Output the [X, Y] coordinate of the center of the cell containing the given text.  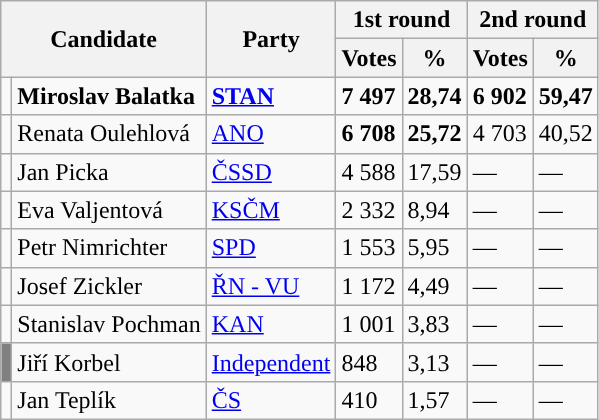
848 [369, 362]
28,74 [434, 96]
6 708 [369, 134]
4,49 [434, 286]
STAN [271, 96]
5,95 [434, 248]
Party [271, 39]
2nd round [532, 20]
Jan Teplík [109, 400]
ČS [271, 400]
Stanislav Pochman [109, 324]
ŘN - VU [271, 286]
1,57 [434, 400]
2 332 [369, 210]
17,59 [434, 172]
8,94 [434, 210]
Jiří Korbel [109, 362]
1 001 [369, 324]
25,72 [434, 134]
4 703 [500, 134]
1 172 [369, 286]
Independent [271, 362]
Eva Valjentová [109, 210]
1 553 [369, 248]
KAN [271, 324]
Petr Nimrichter [109, 248]
3,13 [434, 362]
SPD [271, 248]
7 497 [369, 96]
Jan Picka [109, 172]
410 [369, 400]
Miroslav Balatka [109, 96]
4 588 [369, 172]
Josef Zickler [109, 286]
3,83 [434, 324]
Candidate [104, 39]
1st round [402, 20]
KSČM [271, 210]
Renata Oulehlová [109, 134]
40,52 [566, 134]
59,47 [566, 96]
ANO [271, 134]
6 902 [500, 96]
ČSSD [271, 172]
